Determine the [x, y] coordinate at the center of the cell enclosing the given text.  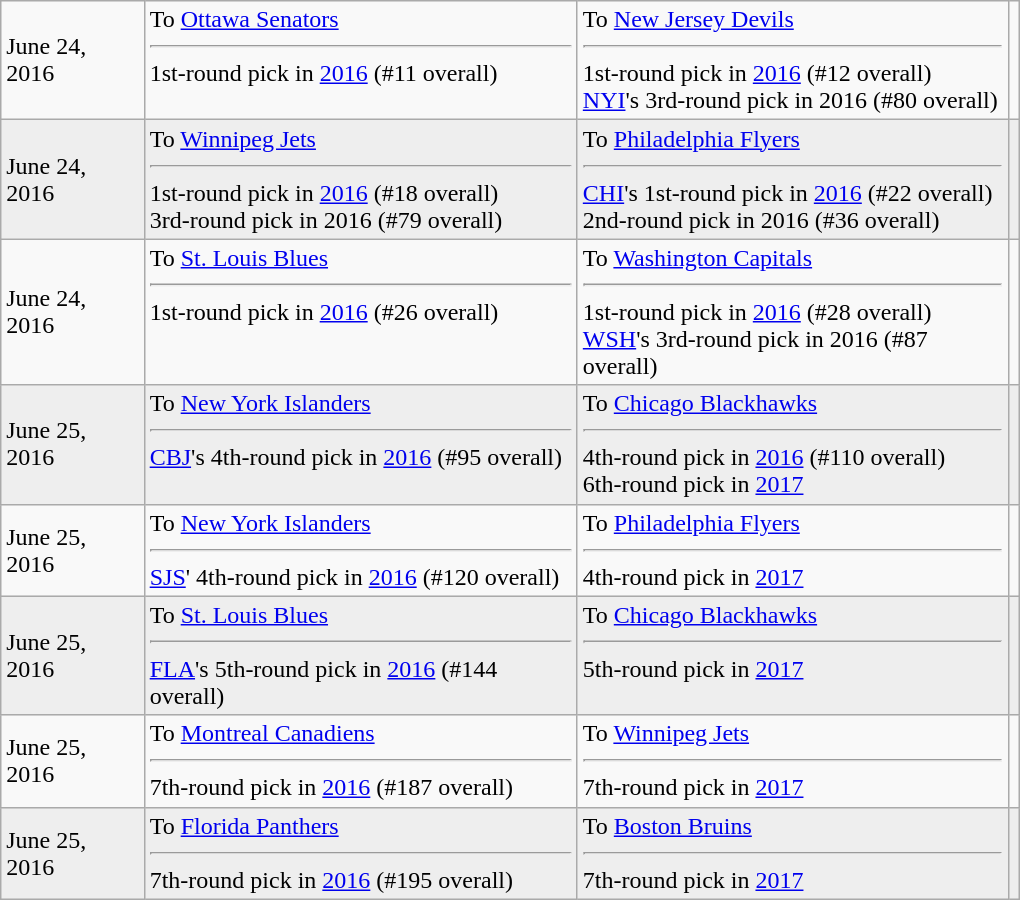
To Chicago Blackhawks 5th-round pick in 2017 [792, 656]
To Winnipeg Jets 1st-round pick in 2016 (#18 overall)3rd-round pick in 2016 (#79 overall) [360, 180]
To St. Louis Blues 1st-round pick in 2016 (#26 overall) [360, 312]
To Ottawa Senators 1st-round pick in 2016 (#11 overall) [360, 60]
To St. Louis Blues FLA's 5th-round pick in 2016 (#144 overall) [360, 656]
To New York Islanders CBJ's 4th-round pick in 2016 (#95 overall) [360, 444]
To Boston Bruins 7th-round pick in 2017 [792, 853]
To Montreal Canadiens 7th-round pick in 2016 (#187 overall) [360, 761]
To Florida Panthers 7th-round pick in 2016 (#195 overall) [360, 853]
To Washington Capitals 1st-round pick in 2016 (#28 overall)WSH's 3rd-round pick in 2016 (#87 overall) [792, 312]
To Chicago Blackhawks 4th-round pick in 2016 (#110 overall)6th-round pick in 2017 [792, 444]
To New Jersey Devils 1st-round pick in 2016 (#12 overall)NYI's 3rd-round pick in 2016 (#80 overall) [792, 60]
To Winnipeg Jets 7th-round pick in 2017 [792, 761]
To Philadelphia Flyers CHI's 1st-round pick in 2016 (#22 overall)2nd-round pick in 2016 (#36 overall) [792, 180]
To New York Islanders SJS' 4th-round pick in 2016 (#120 overall) [360, 550]
To Philadelphia Flyers 4th-round pick in 2017 [792, 550]
